Provide the [x, y] coordinate of the cell's center where the given text is located.  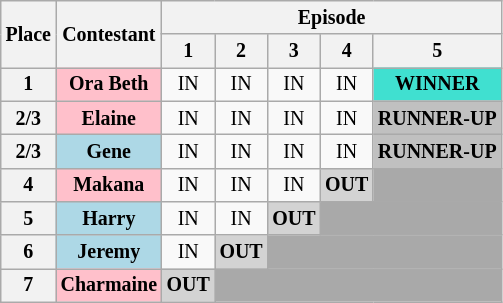
6 [28, 252]
Charmaine [109, 286]
3 [294, 52]
Jeremy [109, 252]
Gene [109, 152]
Place [28, 34]
Harry [109, 218]
Makana [109, 184]
Contestant [109, 34]
Episode [332, 18]
Elaine [109, 118]
2 [242, 52]
7 [28, 286]
Ora Beth [109, 84]
WINNER [437, 84]
